Extract the [X, Y] coordinate from the center of the cell holding the provided text.  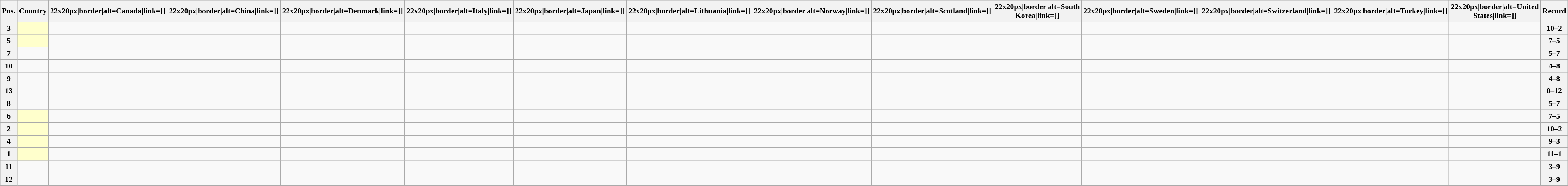
9–3 [1554, 142]
22x20px|border|alt=Sweden|link=]] [1141, 11]
11–1 [1554, 154]
22x20px|border|alt=South Korea|link=]] [1037, 11]
22x20px|border|alt=Turkey|link=]] [1391, 11]
22x20px|border|alt=Switzerland|link=]] [1266, 11]
Record [1554, 11]
0–12 [1554, 91]
2 [9, 129]
13 [9, 91]
Country [33, 11]
12 [9, 179]
7 [9, 54]
3 [9, 28]
Pos. [9, 11]
5 [9, 41]
6 [9, 116]
10 [9, 66]
8 [9, 104]
22x20px|border|alt=Italy|link=]] [459, 11]
22x20px|border|alt=Lithuania|link=]] [689, 11]
22x20px|border|alt=Denmark|link=]] [343, 11]
22x20px|border|alt=United States|link=]] [1495, 11]
22x20px|border|alt=Canada|link=]] [108, 11]
22x20px|border|alt=Japan|link=]] [570, 11]
11 [9, 167]
1 [9, 154]
22x20px|border|alt=Norway|link=]] [812, 11]
22x20px|border|alt=Scotland|link=]] [932, 11]
22x20px|border|alt=China|link=]] [224, 11]
9 [9, 79]
4 [9, 142]
